Scan for the cell matching the given text and deliver its [X, Y] coordinate at center. 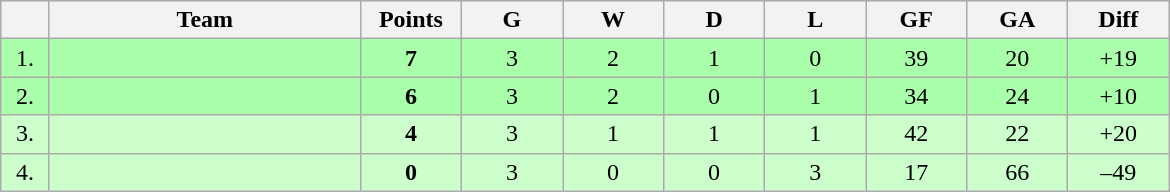
7 [410, 58]
G [512, 20]
L [816, 20]
24 [1018, 96]
Points [410, 20]
4 [410, 134]
+10 [1118, 96]
–49 [1118, 172]
22 [1018, 134]
2. [26, 96]
42 [916, 134]
D [714, 20]
+20 [1118, 134]
39 [916, 58]
66 [1018, 172]
Team [204, 20]
GA [1018, 20]
Diff [1118, 20]
20 [1018, 58]
+19 [1118, 58]
3. [26, 134]
1. [26, 58]
34 [916, 96]
17 [916, 172]
GF [916, 20]
6 [410, 96]
4. [26, 172]
W [612, 20]
